Detect which cell encompasses the target text, then output its [X, Y] center coordinate. 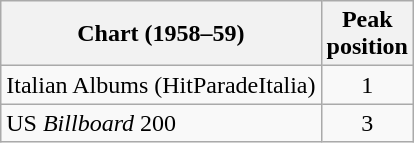
US Billboard 200 [161, 123]
3 [367, 123]
1 [367, 85]
Italian Albums (HitParadeItalia) [161, 85]
Chart (1958–59) [161, 34]
Peakposition [367, 34]
